For the text-containing cell, return its midpoint in (x, y) coordinate format. 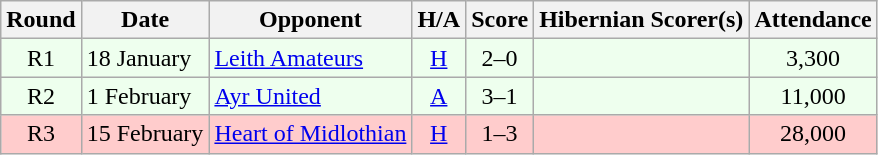
15 February (145, 134)
H/A (439, 20)
Date (145, 20)
Leith Amateurs (310, 58)
11,000 (813, 96)
A (439, 96)
Opponent (310, 20)
3–1 (500, 96)
Heart of Midlothian (310, 134)
R1 (41, 58)
Score (500, 20)
2–0 (500, 58)
28,000 (813, 134)
Round (41, 20)
1–3 (500, 134)
R2 (41, 96)
3,300 (813, 58)
1 February (145, 96)
Hibernian Scorer(s) (642, 20)
18 January (145, 58)
Attendance (813, 20)
Ayr United (310, 96)
R3 (41, 134)
